Provide the (X, Y) coordinate of the cell's center where the given text is located.  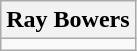
Ray Bowers (68, 20)
